Detect which cell encompasses the target text, then output its (X, Y) center coordinate. 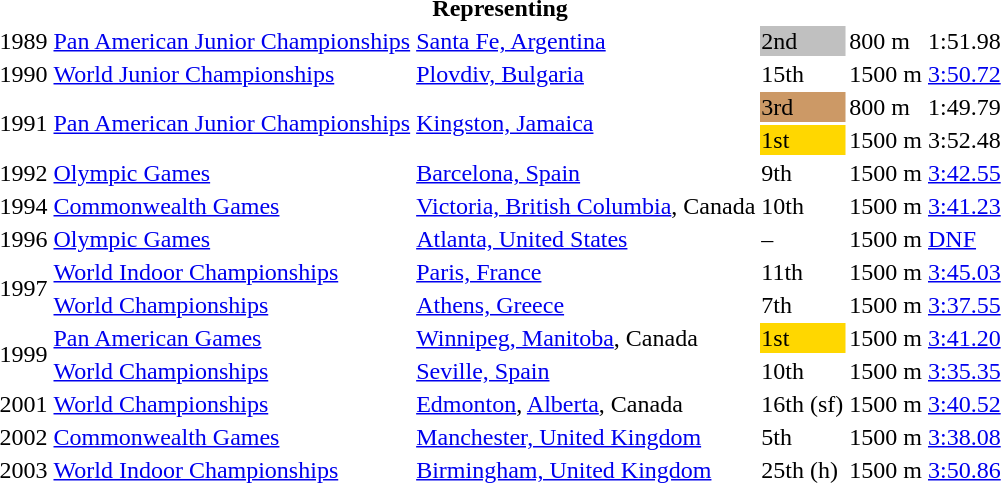
Seville, Spain (586, 371)
Plovdiv, Bulgaria (586, 74)
7th (802, 305)
World Indoor Championships (232, 272)
11th (802, 272)
Manchester, United Kingdom (586, 437)
9th (802, 173)
2nd (802, 41)
16th (sf) (802, 404)
Atlanta, United States (586, 239)
– (802, 239)
15th (802, 74)
World Junior Championships (232, 74)
Pan American Games (232, 338)
Athens, Greece (586, 305)
Barcelona, Spain (586, 173)
3rd (802, 107)
Santa Fe, Argentina (586, 41)
5th (802, 437)
Paris, France (586, 272)
Edmonton, Alberta, Canada (586, 404)
Winnipeg, Manitoba, Canada (586, 338)
Victoria, British Columbia, Canada (586, 206)
Kingston, Jamaica (586, 124)
